Output the [X, Y] coordinate of the center of the cell containing the given text.  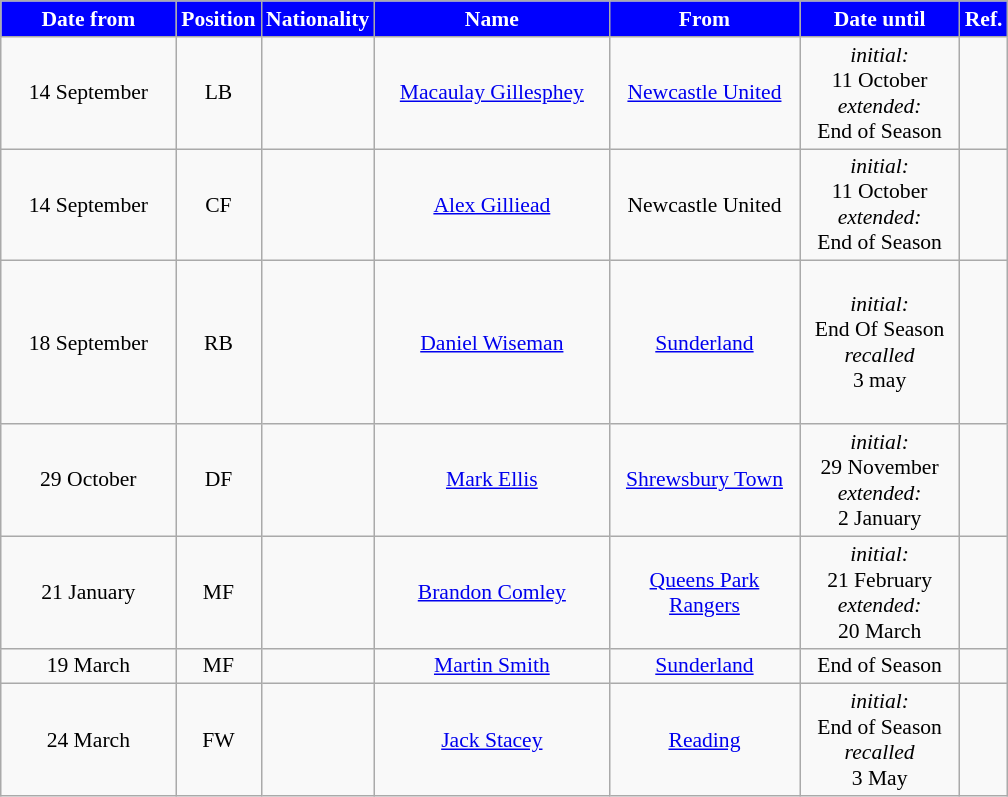
Date from [88, 19]
initial:29 November extended:2 January [880, 480]
Queens Park Rangers [704, 592]
Position [218, 19]
Jack Stacey [492, 740]
Reading [704, 740]
Alex Gilliead [492, 205]
Daniel Wiseman [492, 342]
Macaulay Gillesphey [492, 93]
From [704, 19]
CF [218, 205]
Shrewsbury Town [704, 480]
Nationality [318, 19]
Ref. [984, 19]
End of Season [880, 666]
Date until [880, 19]
initial: End of Season recalled3 May [880, 740]
DF [218, 480]
Brandon Comley [492, 592]
RB [218, 342]
initial:21 February extended: 20 March [880, 592]
18 September [88, 342]
FW [218, 740]
Name [492, 19]
24 March [88, 740]
Mark Ellis [492, 480]
LB [218, 93]
initial:End Of Season recalled3 may [880, 342]
19 March [88, 666]
21 January [88, 592]
29 October [88, 480]
Martin Smith [492, 666]
